Provide the (X, Y) coordinate of the cell's center where the given text is located.  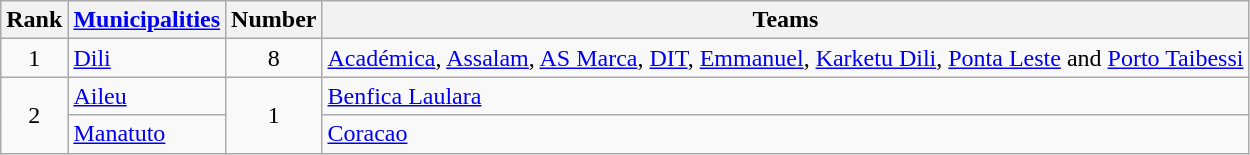
Aileu (147, 96)
Benfica Laulara (786, 96)
Rank (34, 20)
Manatuto (147, 134)
Dili (147, 58)
Académica, Assalam, AS Marca, DIT, Emmanuel, Karketu Dili, Ponta Leste and Porto Taibessi (786, 58)
Municipalities (147, 20)
8 (274, 58)
Teams (786, 20)
Number (274, 20)
Coracao (786, 134)
2 (34, 115)
